Capture the cell that displays the provided text and extract its (X, Y) central coordinate. 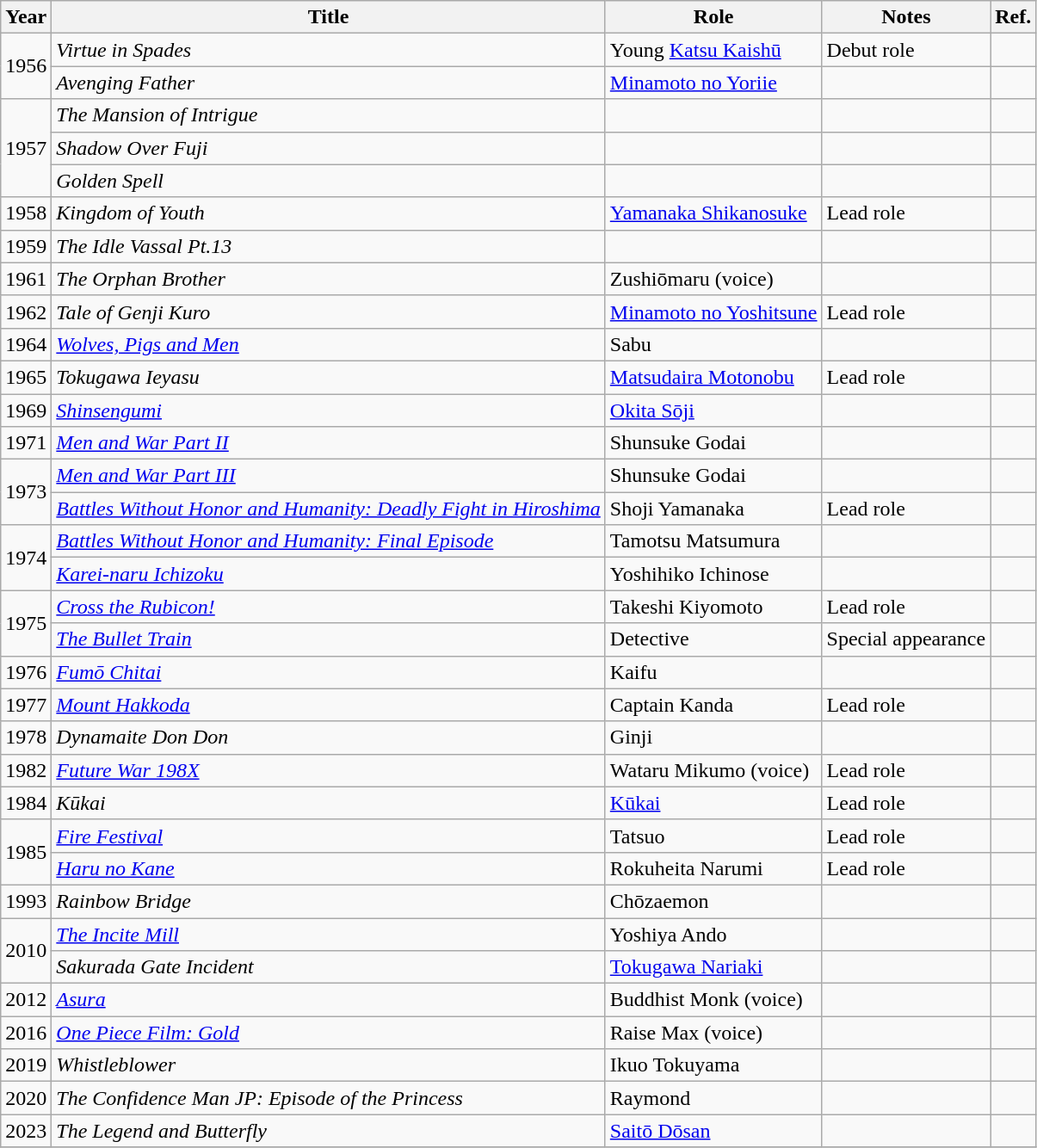
1976 (26, 672)
Saitō Dōsan (713, 1131)
1984 (26, 803)
The Legend and Butterfly (329, 1131)
Men and War Part III (329, 476)
Future War 198X (329, 770)
Karei-naru Ichizoku (329, 574)
Yamanaka Shikanosuke (713, 213)
The Bullet Train (329, 639)
The Idle Vassal Pt.13 (329, 246)
Rokuheita Narumi (713, 868)
Raymond (713, 1098)
1958 (26, 213)
Kingdom of Youth (329, 213)
Dynamaite Don Don (329, 738)
2010 (26, 950)
Golden Spell (329, 181)
Mount Hakkoda (329, 705)
Young Katsu Kaishū (713, 50)
Yoshiya Ando (713, 934)
1985 (26, 852)
Ref. (1014, 17)
Ginji (713, 738)
Shinsengumi (329, 410)
Takeshi Kiyomoto (713, 607)
Year (26, 17)
1977 (26, 705)
1964 (26, 344)
Tokugawa Ieyasu (329, 377)
2012 (26, 1000)
The Orphan Brother (329, 279)
Role (713, 17)
Haru no Kane (329, 868)
Shadow Over Fuji (329, 148)
2019 (26, 1065)
1956 (26, 66)
Rainbow Bridge (329, 901)
Wataru Mikumo (voice) (713, 770)
Asura (329, 1000)
Sakurada Gate Incident (329, 967)
Sabu (713, 344)
1971 (26, 443)
One Piece Film: Gold (329, 1033)
Zushiōmaru (voice) (713, 279)
1957 (26, 148)
Yoshihiko Ichinose (713, 574)
Title (329, 17)
1965 (26, 377)
Virtue in Spades (329, 50)
1978 (26, 738)
Okita Sōji (713, 410)
1993 (26, 901)
Notes (906, 17)
1982 (26, 770)
Captain Kanda (713, 705)
Battles Without Honor and Humanity: Deadly Fight in Hiroshima (329, 509)
Tatsuo (713, 836)
1961 (26, 279)
Tokugawa Nariaki (713, 967)
Whistleblower (329, 1065)
1962 (26, 312)
Detective (713, 639)
1969 (26, 410)
Ikuo Tokuyama (713, 1065)
Raise Max (voice) (713, 1033)
Minamoto no Yoshitsune (713, 312)
Fumō Chitai (329, 672)
Chōzaemon (713, 901)
Tale of Genji Kuro (329, 312)
Avenging Father (329, 83)
1975 (26, 623)
1959 (26, 246)
Special appearance (906, 639)
Shoji Yamanaka (713, 509)
Matsudaira Motonobu (713, 377)
The Confidence Man JP: Episode of the Princess (329, 1098)
The Mansion of Intrigue (329, 115)
Buddhist Monk (voice) (713, 1000)
Wolves, Pigs and Men (329, 344)
Battles Without Honor and Humanity: Final Episode (329, 541)
2023 (26, 1131)
Minamoto no Yoriie (713, 83)
The Incite Mill (329, 934)
Cross the Rubicon! (329, 607)
Debut role (906, 50)
1974 (26, 558)
1973 (26, 492)
2020 (26, 1098)
Fire Festival (329, 836)
Kaifu (713, 672)
Tamotsu Matsumura (713, 541)
2016 (26, 1033)
Men and War Part II (329, 443)
